Output the [x, y] coordinate of the center of the cell containing the given text.  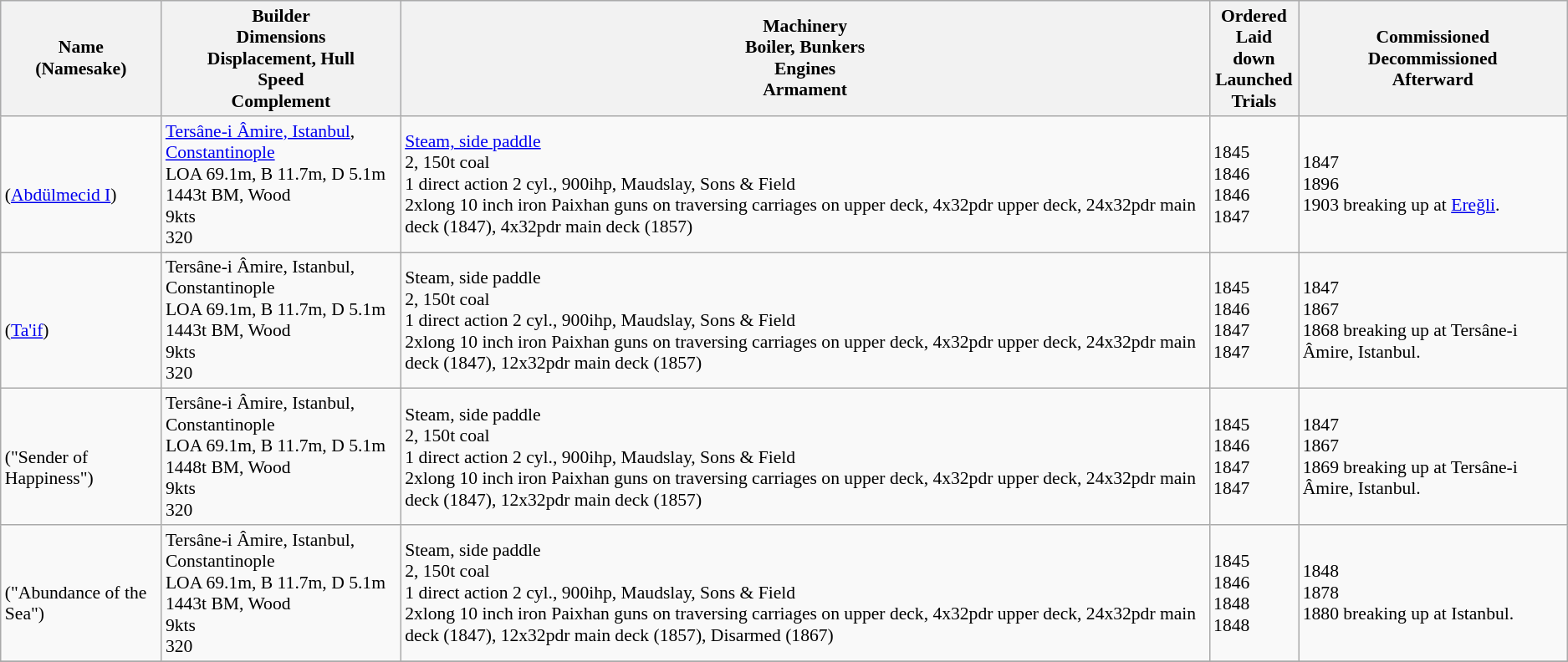
Tersâne-i Âmire, Istanbul, ConstantinopleLOA 69.1m, B 11.7m, D 5.1m1448t BM, Wood9kts320 [281, 456]
1845184618481848 [1254, 593]
184718671868 breaking up at Tersâne-i Âmire, Istanbul. [1433, 321]
("Sender of Happiness") [81, 456]
1845184618461847 [1254, 184]
184818781880 breaking up at Istanbul. [1433, 593]
OrderedLaid downLaunchedTrials [1254, 59]
("Abundance of the Sea") [81, 593]
BuilderDimensionsDisplacement, HullSpeedComplement [281, 59]
Name(Namesake) [81, 59]
184718671869 breaking up at Tersâne-i Âmire, Istanbul. [1433, 456]
(Ta'if) [81, 321]
(Abdülmecid I) [81, 184]
MachineryBoiler, BunkersEnginesArmament [804, 59]
184718961903 breaking up at Ereğli. [1433, 184]
CommissionedDecommissionedAfterward [1433, 59]
